Pinpoint the cell where the given text exists, returning its (x, y) midpoint coordinate. 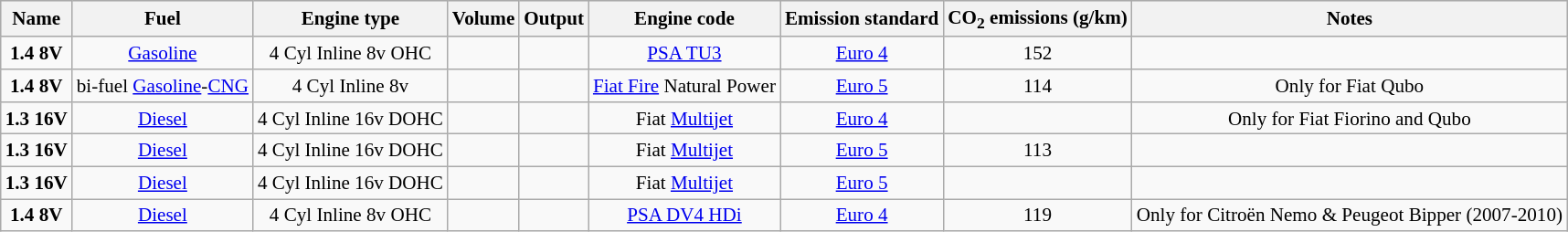
bi-fuel Gasoline-CNG (163, 86)
Only for Fiat Qubo (1350, 86)
113 (1037, 150)
PSA TU3 (684, 53)
Notes (1350, 19)
Volume (483, 19)
152 (1037, 53)
Fuel (163, 19)
Output (554, 19)
PSA DV4 HDi (684, 216)
Name (37, 19)
Only for Fiat Fiorino and Qubo (1350, 117)
Engine code (684, 19)
CO2 emissions (g/km) (1037, 19)
Fiat Fire Natural Power (684, 86)
119 (1037, 216)
114 (1037, 86)
Engine type (351, 19)
Gasoline (163, 53)
4 Cyl Inline 8v (351, 86)
Emission standard (862, 19)
Only for Citroën Nemo & Peugeot Bipper (2007-2010) (1350, 216)
